For the text-containing cell, return its midpoint in [x, y] coordinate format. 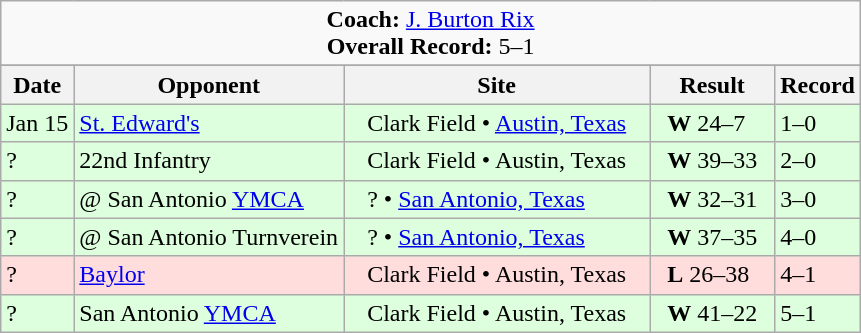
St. Edward's [209, 123]
W 24–7 [712, 123]
2–0 [818, 161]
1–0 [818, 123]
4–0 [818, 237]
Coach: J. Burton RixOverall Record: 5–1 [431, 34]
@ San Antonio YMCA [209, 199]
San Antonio YMCA [209, 313]
Date [38, 85]
5–1 [818, 313]
3–0 [818, 199]
W 41–22 [712, 313]
Record [818, 85]
Jan 15 [38, 123]
22nd Infantry [209, 161]
W 39–33 [712, 161]
4–1 [818, 275]
Opponent [209, 85]
W 37–35 [712, 237]
@ San Antonio Turnverein [209, 237]
L 26–38 [712, 275]
W 32–31 [712, 199]
Baylor [209, 275]
Site [497, 85]
Result [712, 85]
